Provide the (X, Y) coordinate of the cell's center where the given text is located.  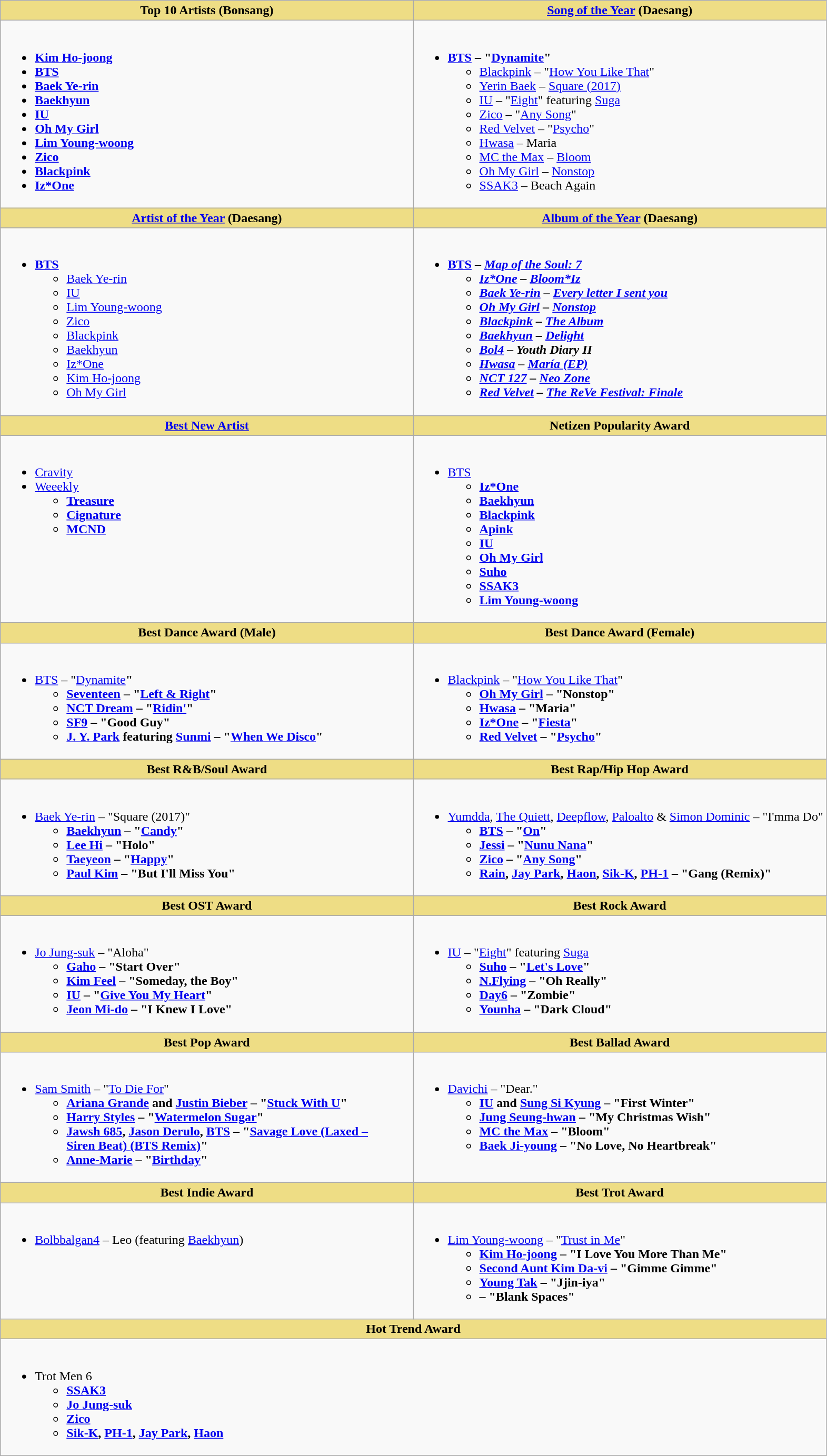
Best R&B/Soul Award (207, 769)
Bolbbalgan4 – Leo (featuring Baekhyun) (207, 1261)
Album of the Year (Daesang) (620, 218)
Best Ballad Award (620, 1042)
IU – "Eight" featuring SugaSuho – "Let's Love"N.Flying – "Oh Really"Day6 – "Zombie"Younha – "Dark Cloud" (620, 974)
BTSIz*OneBaekhyunBlackpinkApinkIUOh My GirlSuhoSSAK3Lim Young-woong (620, 529)
Best New Artist (207, 425)
Trot Men 6SSAK3Jo Jung-sukZicoSik-K, PH-1, Jay Park, Haon (414, 1397)
Best Dance Award (Female) (620, 633)
Jo Jung-suk – "Aloha"Gaho – "Start Over"Kim Feel – "Someday, the Boy"IU – "Give You My Heart"Jeon Mi-do – "I Knew I Love" (207, 974)
Song of the Year (Daesang) (620, 11)
Blackpink – "How You Like That"Oh My Girl – "Nonstop"Hwasa – "Maria"Iz*One – "Fiesta"Red Velvet – "Psycho" (620, 701)
Best Rap/Hip Hop Award (620, 769)
BTS – "Dynamite"Seventeen – "Left & Right"NCT Dream – "Ridin'"SF9 – "Good Guy"J. Y. Park featuring Sunmi – "When We Disco" (207, 701)
BTSBaek Ye-rinIULim Young-woongZicoBlackpinkBaekhyunIz*OneKim Ho-joongOh My Girl (207, 322)
Best OST Award (207, 905)
Best Rock Award (620, 905)
Kim Ho-joongBTSBaek Ye-rinBaekhyunIUOh My GirlLim Young-woongZicoBlackpinkIz*One (207, 114)
Best Indie Award (207, 1193)
Netizen Popularity Award (620, 425)
Lim Young-woong – "Trust in Me"Kim Ho-joong – "I Love You More Than Me"Second Aunt Kim Da-vi – "Gimme Gimme"Young Tak – "Jjin-iya" – "Blank Spaces" (620, 1261)
Baek Ye-rin – "Square (2017)"Baekhyun – "Candy"Lee Hi – "Holo"Taeyeon – "Happy"Paul Kim – "But I'll Miss You" (207, 837)
Top 10 Artists (Bonsang) (207, 11)
Artist of the Year (Daesang) (207, 218)
Best Trot Award (620, 1193)
Best Dance Award (Male) (207, 633)
Best Pop Award (207, 1042)
CravityWeeeklyTreasureCignatureMCND (207, 529)
Hot Trend Award (414, 1329)
